From the cell containing the given text, extract its center point as (X, Y) coordinate. 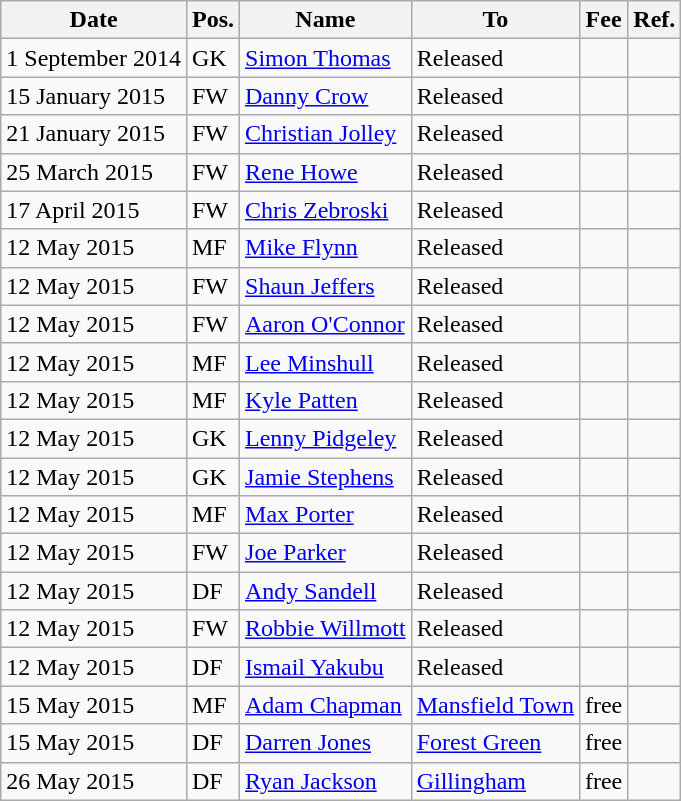
Lee Minshull (326, 362)
Chris Zebroski (326, 210)
Fee (603, 20)
Gillingham (495, 781)
Date (94, 20)
Kyle Patten (326, 400)
To (495, 20)
Mike Flynn (326, 248)
Ismail Yakubu (326, 667)
Shaun Jeffers (326, 286)
Darren Jones (326, 743)
17 April 2015 (94, 210)
Andy Sandell (326, 591)
Adam Chapman (326, 705)
Christian Jolley (326, 134)
15 January 2015 (94, 96)
Robbie Willmott (326, 629)
Mansfield Town (495, 705)
Lenny Pidgeley (326, 438)
Aaron O'Connor (326, 324)
Danny Crow (326, 96)
Jamie Stephens (326, 477)
21 January 2015 (94, 134)
Joe Parker (326, 553)
Rene Howe (326, 172)
26 May 2015 (94, 781)
Simon Thomas (326, 58)
Ryan Jackson (326, 781)
25 March 2015 (94, 172)
Max Porter (326, 515)
Ref. (654, 20)
Name (326, 20)
1 September 2014 (94, 58)
Forest Green (495, 743)
Pos. (212, 20)
